Determine the (X, Y) coordinate at the center of the cell enclosing the given text.  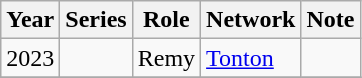
Role (166, 20)
Network (251, 20)
Tonton (251, 58)
Year (30, 20)
Series (96, 20)
Note (330, 20)
2023 (30, 58)
Remy (166, 58)
